Extract the (X, Y) coordinate from the center of the cell holding the provided text.  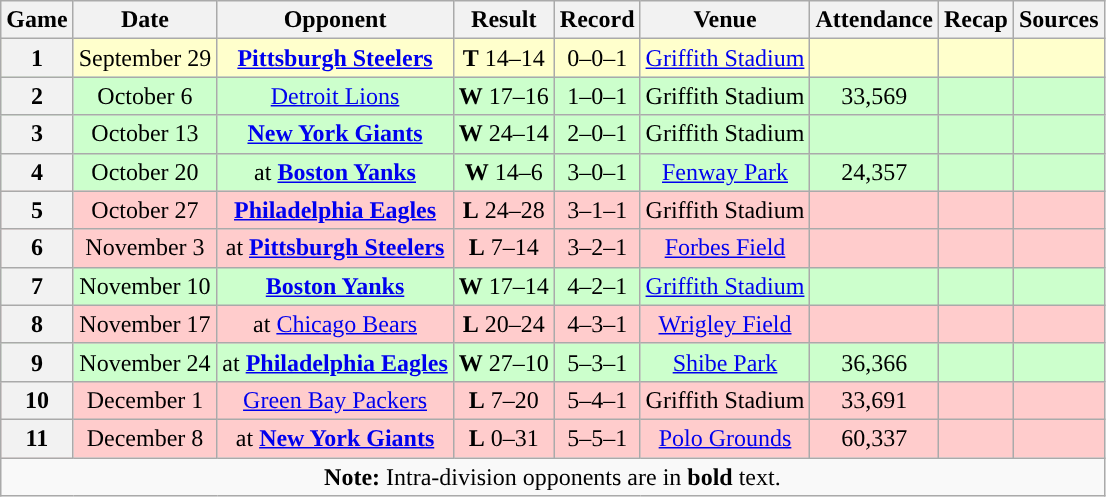
W 17–16 (504, 96)
7 (37, 286)
October 6 (145, 96)
New York Giants (335, 134)
November 24 (145, 362)
5–5–1 (597, 438)
4–2–1 (597, 286)
October 13 (145, 134)
4 (37, 172)
at Chicago Bears (335, 324)
Opponent (335, 20)
Detroit Lions (335, 96)
3–2–1 (597, 248)
Sources (1058, 20)
Polo Grounds (725, 438)
Venue (725, 20)
Shibe Park (725, 362)
Note: Intra-division opponents are in bold text. (552, 477)
5 (37, 210)
Attendance (874, 20)
at Pittsburgh Steelers (335, 248)
Boston Yanks (335, 286)
at New York Giants (335, 438)
24,357 (874, 172)
T 14–14 (504, 58)
Wrigley Field (725, 324)
W 24–14 (504, 134)
November 10 (145, 286)
36,366 (874, 362)
0–0–1 (597, 58)
at Philadelphia Eagles (335, 362)
L 0–31 (504, 438)
6 (37, 248)
W 14–6 (504, 172)
at Boston Yanks (335, 172)
1 (37, 58)
Philadelphia Eagles (335, 210)
Date (145, 20)
3–0–1 (597, 172)
Recap (976, 20)
Record (597, 20)
2 (37, 96)
33,569 (874, 96)
3 (37, 134)
L 7–14 (504, 248)
Fenway Park (725, 172)
L 20–24 (504, 324)
5–3–1 (597, 362)
Result (504, 20)
9 (37, 362)
Pittsburgh Steelers (335, 58)
33,691 (874, 400)
5–4–1 (597, 400)
October 27 (145, 210)
November 17 (145, 324)
L 24–28 (504, 210)
December 1 (145, 400)
3–1–1 (597, 210)
2–0–1 (597, 134)
60,337 (874, 438)
Forbes Field (725, 248)
December 8 (145, 438)
1–0–1 (597, 96)
October 20 (145, 172)
W 27–10 (504, 362)
W 17–14 (504, 286)
November 3 (145, 248)
L 7–20 (504, 400)
Green Bay Packers (335, 400)
4–3–1 (597, 324)
11 (37, 438)
September 29 (145, 58)
Game (37, 20)
8 (37, 324)
10 (37, 400)
